Detect which cell encompasses the target text, then output its (x, y) center coordinate. 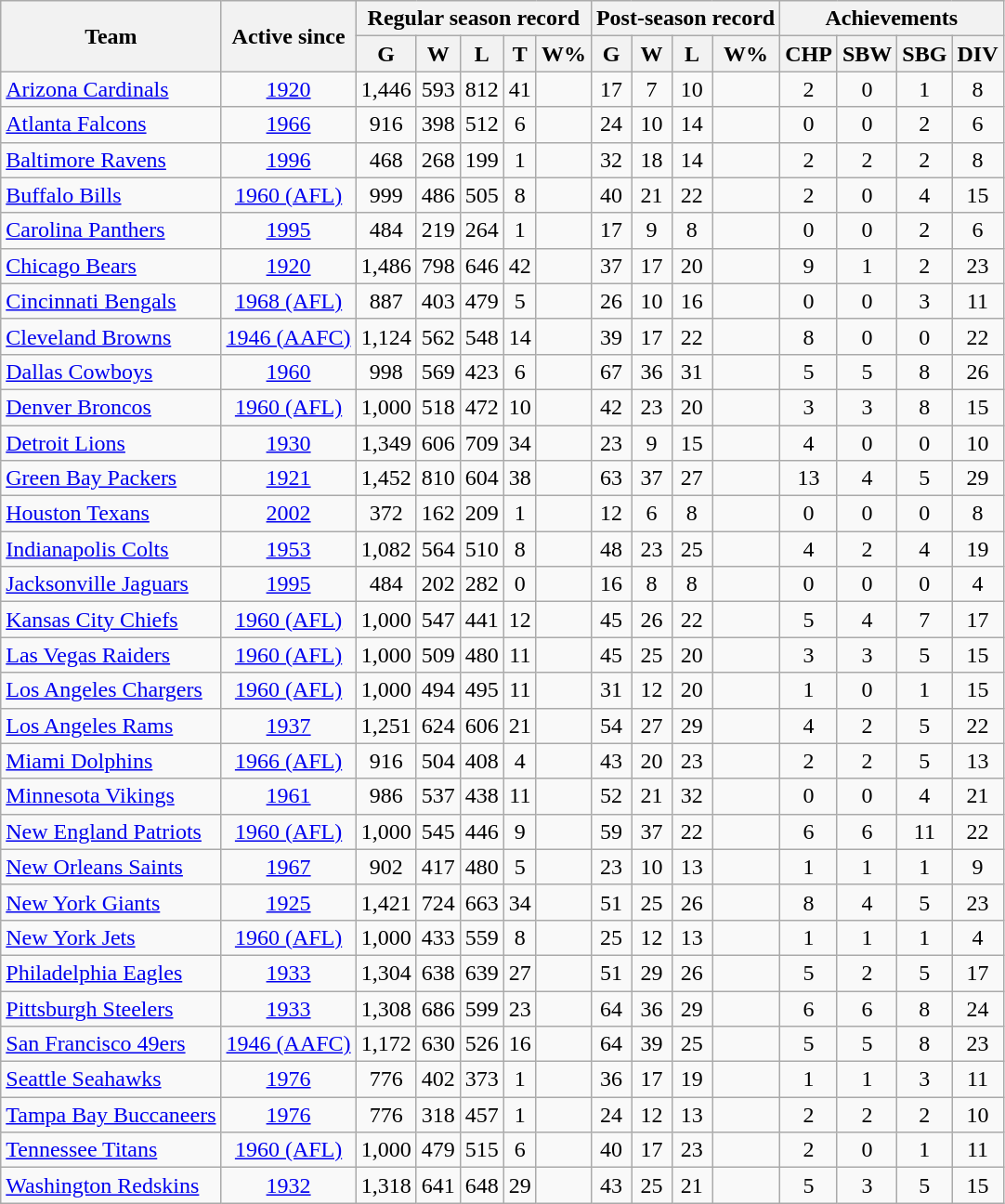
593 (438, 89)
564 (438, 549)
494 (438, 690)
495 (481, 690)
624 (438, 726)
264 (481, 230)
41 (520, 89)
SBG (925, 54)
1967 (288, 867)
446 (481, 831)
423 (481, 372)
Buffalo Bills (111, 195)
Green Bay Packers (111, 478)
New York Jets (111, 937)
209 (481, 514)
Miami Dolphins (111, 761)
DIV (977, 54)
Detroit Lions (111, 443)
Tennessee Titans (111, 1150)
1968 (AFL) (288, 301)
38 (520, 478)
686 (438, 1008)
1932 (288, 1185)
Baltimore Ravens (111, 160)
403 (438, 301)
Pittsburgh Steelers (111, 1008)
San Francisco 49ers (111, 1044)
48 (611, 549)
1966 (288, 124)
Denver Broncos (111, 407)
1930 (288, 443)
Jacksonville Jaguars (111, 584)
Minnesota Vikings (111, 796)
Atlanta Falcons (111, 124)
1961 (288, 796)
372 (386, 514)
515 (481, 1150)
Kansas City Chiefs (111, 620)
CHP (809, 54)
887 (386, 301)
1,349 (386, 443)
433 (438, 937)
663 (481, 902)
Los Angeles Rams (111, 726)
438 (481, 796)
1960 (288, 372)
202 (438, 584)
1,172 (386, 1044)
798 (438, 266)
810 (438, 478)
1921 (288, 478)
Post-season record (685, 19)
646 (481, 266)
468 (386, 160)
318 (438, 1115)
812 (481, 89)
599 (481, 1008)
219 (438, 230)
1,452 (386, 478)
1,446 (386, 89)
604 (481, 478)
457 (481, 1115)
T (520, 54)
Arizona Cardinals (111, 89)
59 (611, 831)
518 (438, 407)
512 (481, 124)
559 (481, 937)
641 (438, 1185)
505 (481, 195)
441 (481, 620)
548 (481, 336)
398 (438, 124)
Houston Texans (111, 514)
Team (111, 36)
Carolina Panthers (111, 230)
639 (481, 973)
199 (481, 160)
562 (438, 336)
1,251 (386, 726)
Cincinnati Bengals (111, 301)
510 (481, 549)
Seattle Seahawks (111, 1080)
New Orleans Saints (111, 867)
999 (386, 195)
SBW (867, 54)
67 (611, 372)
63 (611, 478)
268 (438, 160)
486 (438, 195)
Dallas Cowboys (111, 372)
1925 (288, 902)
998 (386, 372)
1,318 (386, 1185)
408 (481, 761)
1,421 (386, 902)
Tampa Bay Buccaneers (111, 1115)
1,308 (386, 1008)
986 (386, 796)
402 (438, 1080)
Las Vegas Raiders (111, 655)
537 (438, 796)
417 (438, 867)
52 (611, 796)
1,486 (386, 266)
282 (481, 584)
2002 (288, 514)
1,304 (386, 973)
373 (481, 1080)
Achievements (892, 19)
724 (438, 902)
162 (438, 514)
Washington Redskins (111, 1185)
Chicago Bears (111, 266)
1,124 (386, 336)
1,082 (386, 549)
902 (386, 867)
472 (481, 407)
Indianapolis Colts (111, 549)
1937 (288, 726)
1966 (AFL) (288, 761)
509 (438, 655)
547 (438, 620)
504 (438, 761)
1996 (288, 160)
Los Angeles Chargers (111, 690)
648 (481, 1185)
New England Patriots (111, 831)
569 (438, 372)
526 (481, 1044)
18 (652, 160)
630 (438, 1044)
709 (481, 443)
Regular season record (474, 19)
545 (438, 831)
Active since (288, 36)
54 (611, 726)
638 (438, 973)
New York Giants (111, 902)
Cleveland Browns (111, 336)
1953 (288, 549)
Philadelphia Eagles (111, 973)
